Return [x, y] of the center of cell containing provided text 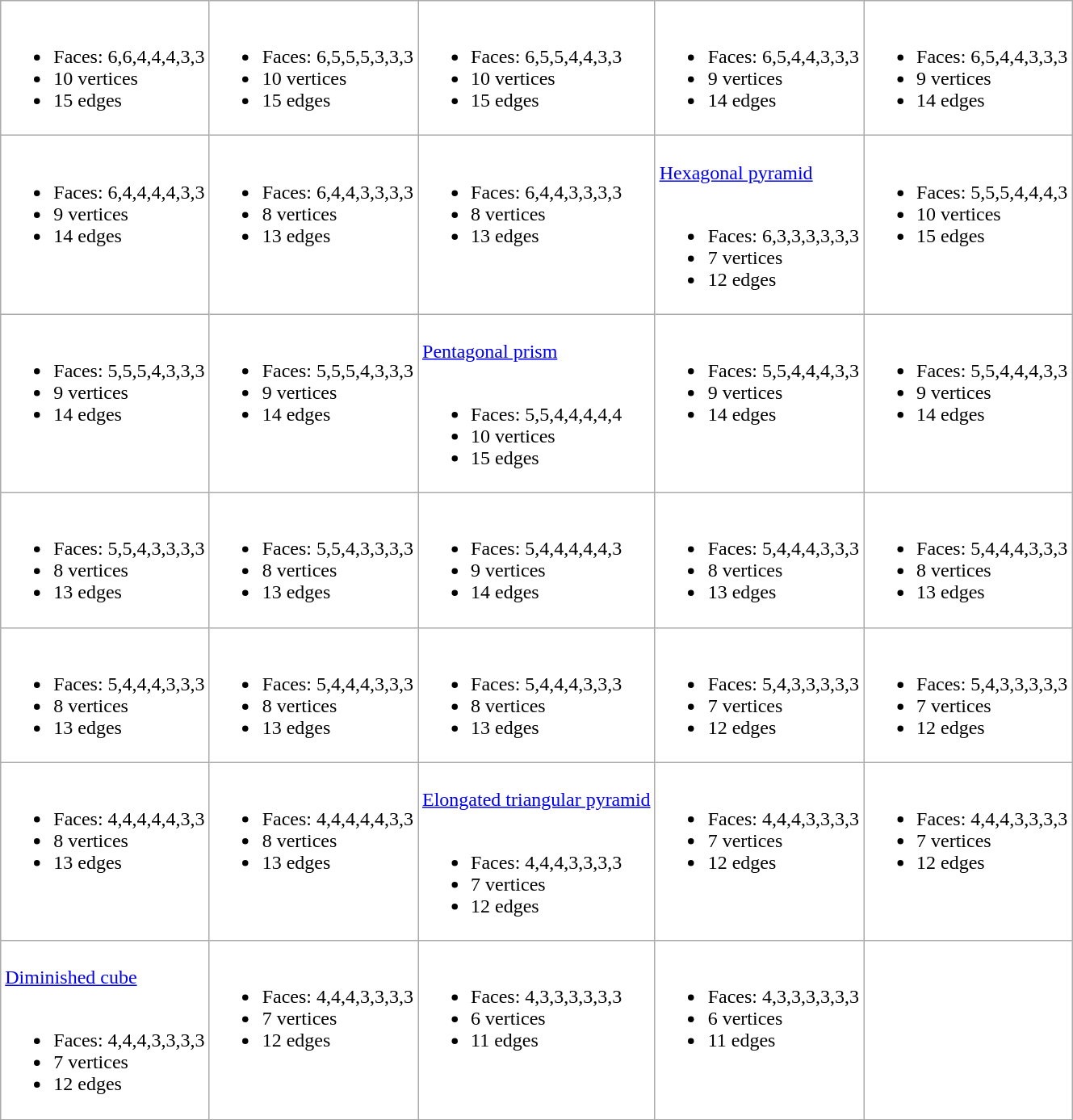
Diminished cubeFaces: 4,4,4,3,3,3,37 vertices12 edges [105, 1030]
Faces: 5,5,5,4,4,4,310 vertices15 edges [968, 224]
Elongated triangular pyramidFaces: 4,4,4,3,3,3,37 vertices12 edges [537, 851]
Hexagonal pyramidFaces: 6,3,3,3,3,3,37 vertices12 edges [759, 224]
Faces: 6,5,5,4,4,3,310 vertices15 edges [537, 68]
Faces: 5,4,4,4,4,4,39 vertices14 edges [537, 560]
Pentagonal prismFaces: 5,5,4,4,4,4,410 vertices15 edges [537, 404]
Faces: 6,6,4,4,4,3,310 vertices15 edges [105, 68]
Faces: 6,4,4,4,4,3,39 vertices14 edges [105, 224]
Faces: 6,5,5,5,3,3,310 vertices15 edges [313, 68]
